Determine the [x, y] coordinate at the center of the cell enclosing the given text.  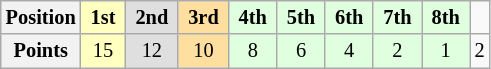
1st [104, 17]
Points [41, 51]
6 [301, 51]
7th [397, 17]
8 [253, 51]
4th [253, 17]
3rd [203, 17]
5th [301, 17]
10 [203, 51]
4 [349, 51]
12 [152, 51]
15 [104, 51]
8th [446, 17]
Position [41, 17]
2nd [152, 17]
6th [349, 17]
1 [446, 51]
